Capture the cell that displays the provided text and extract its [x, y] central coordinate. 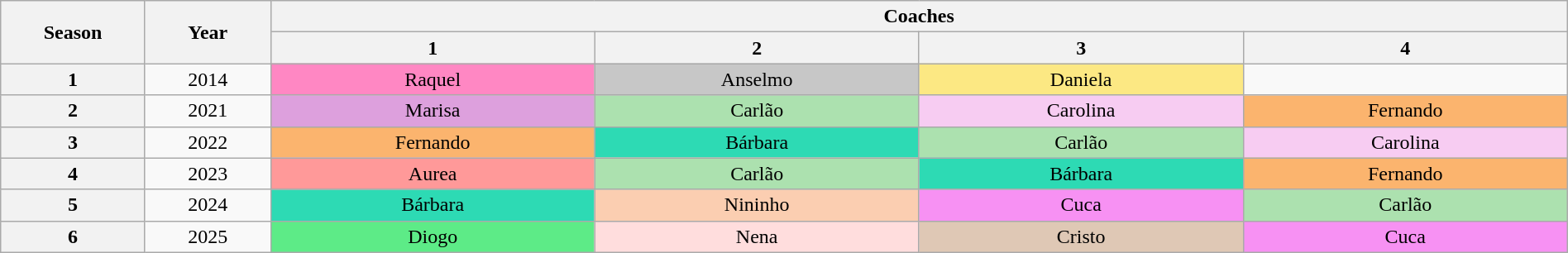
5 [73, 205]
Marisa [433, 111]
Coaches [919, 17]
Nininho [757, 205]
Raquel [433, 79]
Diogo [433, 236]
2014 [208, 79]
2021 [208, 111]
Year [208, 32]
6 [73, 236]
Aurea [433, 174]
2022 [208, 142]
Cristo [1081, 236]
2023 [208, 174]
Nena [757, 236]
Season [73, 32]
Daniela [1081, 79]
Anselmo [757, 79]
2024 [208, 205]
2025 [208, 236]
